Output the (x, y) coordinate of the center of the cell containing the given text.  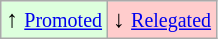
↓ Relegated (162, 20)
↑ Promoted (54, 20)
